Pinpoint the cell where the given text exists, returning its (x, y) midpoint coordinate. 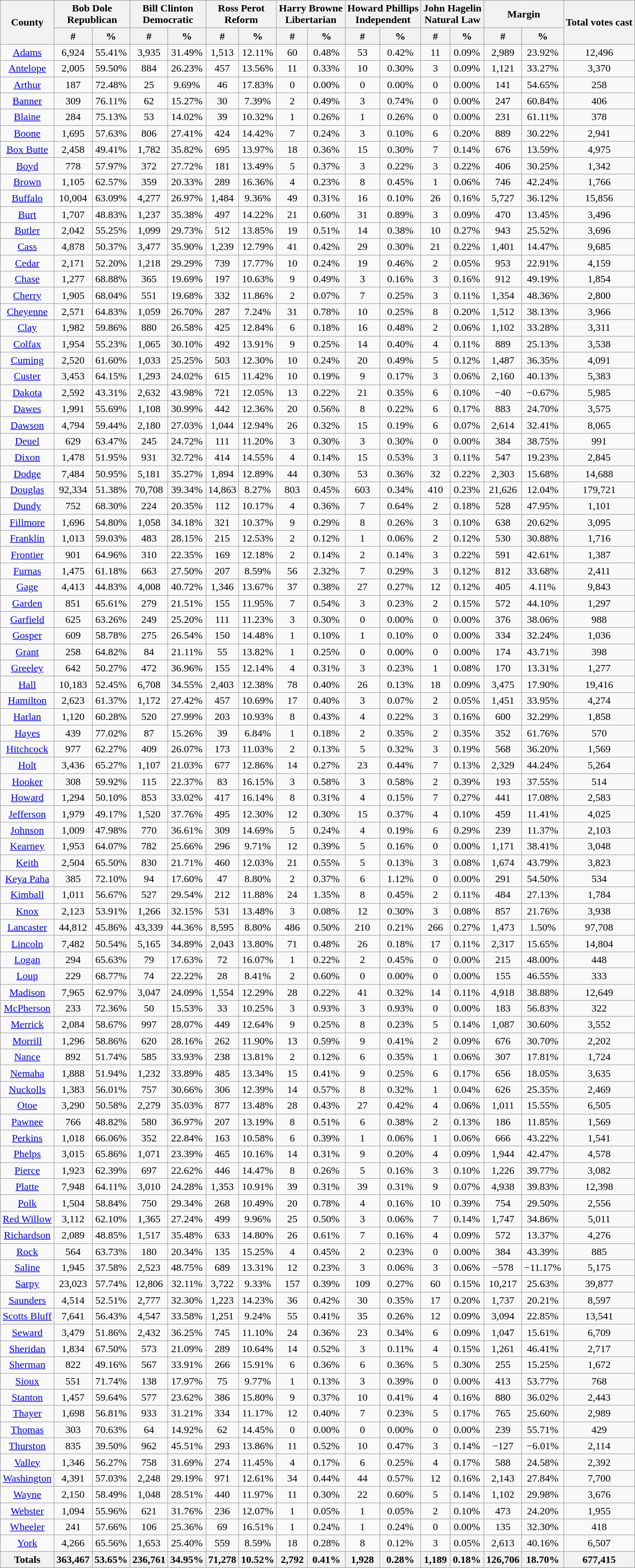
10.32% (257, 117)
9.69% (187, 85)
4,413 (73, 587)
3,094 (503, 1316)
472 (149, 668)
14,863 (222, 490)
Garfield (27, 619)
Nuckolls (27, 1089)
49.19% (543, 279)
883 (503, 409)
59.03% (111, 539)
Keith (27, 863)
4,391 (73, 1478)
1,653 (149, 1543)
62.57% (111, 182)
359 (149, 182)
33.58% (187, 1316)
16.15% (257, 782)
3,290 (73, 1106)
36 (292, 1300)
10.91% (257, 1187)
2,614 (503, 425)
2,469 (599, 1089)
94 (149, 879)
30.60% (543, 1025)
15.53% (187, 1009)
885 (599, 1251)
58.84% (111, 1203)
Pierce (27, 1170)
11.41% (543, 814)
14.92% (187, 1430)
56.81% (111, 1413)
55.71% (543, 1430)
42.24% (543, 182)
851 (73, 603)
Banner (27, 101)
1,707 (73, 214)
25.66% (187, 846)
36.96% (187, 668)
2,432 (149, 1333)
621 (149, 1511)
499 (222, 1219)
2,005 (73, 69)
Thurston (27, 1446)
Hitchcock (27, 749)
Sherman (27, 1365)
1,457 (73, 1397)
241 (73, 1527)
5,727 (503, 198)
962 (149, 1446)
666 (503, 1138)
10.58% (257, 1138)
245 (149, 441)
32.41% (543, 425)
181 (222, 166)
0.64% (400, 506)
50 (149, 1009)
Dixon (27, 457)
12.64% (257, 1025)
8.27% (257, 490)
1,674 (503, 863)
5,985 (599, 393)
1,099 (149, 231)
0.61% (326, 1235)
57.74% (111, 1284)
Burt (27, 214)
54.65% (543, 85)
Lincoln (27, 943)
0.56% (326, 409)
71 (292, 943)
0.59% (326, 1041)
1,058 (149, 522)
238 (222, 1057)
32.72% (187, 457)
1,296 (73, 1041)
13.37% (543, 1235)
1,953 (73, 846)
14,804 (599, 943)
Hayes (27, 733)
4,159 (599, 263)
39.83% (543, 1187)
Thayer (27, 1413)
187 (73, 85)
4,878 (73, 247)
1,698 (73, 1413)
49.41% (111, 149)
2,520 (73, 360)
Blaine (27, 117)
2,150 (73, 1494)
48.00% (543, 960)
3,966 (599, 312)
51.86% (111, 1333)
2,089 (73, 1235)
54.80% (111, 522)
Clay (27, 328)
25.60% (543, 1413)
29.29% (187, 263)
8,597 (599, 1300)
40.13% (543, 376)
15.65% (543, 943)
30.66% (187, 1089)
43.98% (187, 393)
27.50% (187, 571)
33.89% (187, 1073)
739 (222, 263)
26.07% (187, 749)
12.84% (257, 328)
2,303 (503, 474)
30.88% (543, 539)
Chase (27, 279)
372 (149, 166)
210 (362, 927)
385 (73, 879)
30.22% (543, 133)
15,856 (599, 198)
22.37% (187, 782)
29 (362, 247)
1,189 (435, 1559)
22.84% (187, 1138)
Seward (27, 1333)
26.23% (187, 69)
30.10% (187, 344)
39.50% (111, 1446)
22.35% (187, 555)
12.11% (257, 52)
441 (503, 798)
2,403 (222, 684)
22.22% (187, 976)
21.51% (187, 603)
585 (149, 1057)
27.03% (187, 425)
87 (149, 733)
53.77% (543, 1381)
10.93% (257, 717)
3,048 (599, 846)
1,065 (149, 344)
1,834 (73, 1349)
61.37% (111, 700)
57.97% (111, 166)
29.19% (187, 1478)
106 (149, 1527)
44,812 (73, 927)
14.48% (257, 636)
63.26% (111, 619)
17.63% (187, 960)
Webster (27, 1511)
13.49% (257, 166)
13.97% (257, 149)
4,938 (503, 1187)
72.48% (111, 85)
9,685 (599, 247)
527 (149, 895)
27.13% (543, 895)
9.77% (257, 1381)
13.45% (543, 214)
1,223 (222, 1300)
19.68% (187, 295)
620 (149, 1041)
568 (503, 749)
2,623 (73, 700)
757 (149, 1089)
109 (362, 1284)
274 (222, 1462)
1,944 (503, 1154)
3,010 (149, 1187)
884 (149, 69)
1,365 (149, 1219)
9.36% (257, 198)
16.07% (257, 960)
9.96% (257, 1219)
170 (503, 668)
−578 (503, 1268)
803 (292, 490)
2,160 (503, 376)
1,954 (73, 344)
3,575 (599, 409)
484 (503, 895)
1,044 (222, 425)
−40 (503, 393)
29.73% (187, 231)
58.49% (111, 1494)
262 (222, 1041)
27.41% (187, 133)
Red Willow (27, 1219)
74 (149, 976)
18.70% (543, 1559)
68.30% (111, 506)
10,217 (503, 1284)
10.64% (257, 1349)
12,496 (599, 52)
Phelps (27, 1154)
Cuming (27, 360)
770 (149, 830)
279 (149, 603)
26.54% (187, 636)
3,475 (503, 684)
32.15% (187, 911)
Holt (27, 765)
49.17% (111, 814)
17.83% (257, 85)
50.27% (111, 668)
547 (503, 457)
Box Butte (27, 149)
56.67% (111, 895)
1,905 (73, 295)
3,696 (599, 231)
39,877 (599, 1284)
14.42% (257, 133)
26.97% (187, 198)
Cherry (27, 295)
1,696 (73, 522)
23.39% (187, 1154)
61.76% (543, 733)
1,517 (149, 1235)
Hall (27, 684)
Otoe (27, 1106)
10.49% (257, 1203)
32.24% (543, 636)
Madison (27, 992)
695 (222, 149)
2,845 (599, 457)
50.95% (111, 474)
1,232 (149, 1073)
768 (599, 1381)
1,695 (73, 133)
10,183 (73, 684)
677 (222, 765)
3,938 (599, 911)
Polk (27, 1203)
1,293 (149, 376)
6,924 (73, 52)
414 (222, 457)
13.80% (257, 943)
12.29% (257, 992)
Total votes cast (599, 22)
28.51% (187, 1494)
64.07% (111, 846)
459 (503, 814)
2,777 (149, 1300)
1,297 (599, 603)
1,504 (73, 1203)
Furnas (27, 571)
448 (599, 960)
12.05% (257, 393)
Howard (27, 798)
Arthur (27, 85)
70,708 (149, 490)
439 (73, 733)
931 (149, 457)
3,635 (599, 1073)
284 (73, 117)
4,547 (149, 1316)
2,084 (73, 1025)
1,784 (599, 895)
1,120 (73, 717)
57.66% (111, 1527)
4,276 (599, 1235)
45.51% (187, 1446)
36.61% (187, 830)
32 (435, 474)
15.26% (187, 733)
0.54% (326, 603)
1,294 (73, 798)
3,823 (599, 863)
229 (73, 976)
765 (503, 1413)
822 (73, 1365)
Custer (27, 376)
67.50% (111, 1349)
534 (599, 879)
Dundy (27, 506)
Margin (524, 14)
332 (222, 295)
25.25% (187, 360)
1,737 (503, 1300)
249 (149, 619)
45.86% (111, 927)
14.45% (257, 1430)
−127 (503, 1446)
60.84% (543, 101)
1,121 (503, 69)
68.77% (111, 976)
14.22% (257, 214)
15.27% (187, 101)
Deuel (27, 441)
470 (503, 214)
580 (149, 1122)
363,467 (73, 1559)
4,975 (599, 149)
0.53% (400, 457)
Boone (27, 133)
44.24% (543, 765)
Scotts Bluff (27, 1316)
656 (503, 1073)
31.76% (187, 1511)
10,004 (73, 198)
27.72% (187, 166)
55.96% (111, 1511)
Douglas (27, 490)
59.64% (111, 1397)
34.95% (187, 1559)
9.24% (257, 1316)
1,226 (503, 1170)
410 (435, 490)
5,181 (149, 474)
Dawes (27, 409)
333 (599, 976)
398 (599, 652)
38.41% (543, 846)
18.05% (543, 1073)
933 (149, 1413)
296 (222, 846)
Sarpy (27, 1284)
33.02% (187, 798)
33.91% (187, 1365)
25.35% (543, 1089)
Morrill (27, 1041)
56.83% (543, 1009)
Knox (27, 911)
24.09% (187, 992)
53.91% (111, 911)
615 (222, 376)
193 (503, 782)
2,123 (73, 911)
559 (222, 1543)
485 (222, 1073)
440 (222, 1494)
3,496 (599, 214)
13.86% (257, 1446)
1,048 (149, 1494)
2,411 (599, 571)
51.95% (111, 457)
9,843 (599, 587)
0.04% (467, 1089)
Johnson (27, 830)
50.54% (111, 943)
57.03% (111, 1478)
12.04% (543, 490)
26.58% (187, 328)
752 (73, 506)
1,353 (222, 1187)
11.97% (257, 1494)
55.41% (111, 52)
Rock (27, 1251)
59.44% (111, 425)
157 (292, 1284)
Kimball (27, 895)
Merrick (27, 1025)
22.85% (543, 1316)
224 (149, 506)
28.07% (187, 1025)
64 (149, 1430)
15.55% (543, 1106)
12.14% (257, 668)
1,101 (599, 506)
Butler (27, 231)
20.21% (543, 1300)
11.10% (257, 1333)
36.02% (543, 1397)
417 (222, 798)
806 (149, 133)
197 (222, 279)
180 (149, 1251)
63.47% (111, 441)
34.18% (187, 522)
2,583 (599, 798)
38.75% (543, 441)
51.38% (111, 490)
48.36% (543, 295)
1,478 (73, 457)
4,578 (599, 1154)
49 (292, 198)
64.15% (111, 376)
1,018 (73, 1138)
721 (222, 393)
21.11% (187, 652)
Fillmore (27, 522)
14.80% (257, 1235)
40.16% (543, 1543)
3,676 (599, 1494)
591 (503, 555)
52.20% (111, 263)
473 (503, 1511)
72 (222, 960)
68.88% (111, 279)
31.69% (187, 1462)
943 (503, 231)
4,091 (599, 360)
306 (222, 1089)
626 (503, 1089)
68.04% (111, 295)
1,475 (73, 571)
465 (222, 1154)
69 (222, 1527)
23.62% (187, 1397)
19,416 (599, 684)
2,592 (73, 393)
1,513 (222, 52)
413 (503, 1381)
62.10% (111, 1219)
Nance (27, 1057)
1,172 (149, 700)
36.97% (187, 1122)
53.65% (111, 1559)
−0.67% (543, 393)
43.31% (111, 393)
Howard PhillipsIndependent (383, 14)
12.79% (257, 247)
13.19% (257, 1122)
179,721 (599, 490)
5,175 (599, 1268)
11.85% (543, 1122)
3,477 (149, 247)
3,311 (599, 328)
43.79% (543, 863)
138 (149, 1381)
497 (222, 214)
212 (222, 895)
Franklin (27, 539)
418 (599, 1527)
163 (222, 1138)
520 (149, 717)
51.74% (111, 1057)
13.34% (257, 1073)
4,008 (149, 587)
13.81% (257, 1057)
Ross PerotReform (241, 14)
183 (503, 1009)
1.35% (326, 895)
Dakota (27, 393)
11.23% (257, 619)
0.55% (326, 863)
Garden (27, 603)
29.54% (187, 895)
173 (222, 749)
26.70% (187, 312)
570 (599, 733)
Saline (27, 1268)
1.50% (543, 927)
York (27, 1543)
64.82% (111, 652)
32.11% (187, 1284)
17.97% (187, 1381)
766 (73, 1122)
971 (222, 1478)
2,180 (149, 425)
47 (222, 879)
1,672 (599, 1365)
Valley (27, 1462)
70.63% (111, 1430)
65.61% (111, 603)
8,595 (222, 927)
56.27% (111, 1462)
1,982 (73, 328)
3,015 (73, 1154)
745 (222, 1333)
65.56% (111, 1543)
409 (149, 749)
3,552 (599, 1025)
23.92% (543, 52)
7,700 (599, 1478)
51.94% (111, 1073)
58.67% (111, 1025)
6,507 (599, 1543)
625 (73, 619)
12,649 (599, 992)
2,556 (599, 1203)
1,171 (503, 846)
1,724 (599, 1057)
3,095 (599, 522)
20.35% (187, 506)
1,009 (73, 830)
59.92% (111, 782)
Kearney (27, 846)
13,541 (599, 1316)
50.37% (111, 247)
25.52% (543, 231)
Loup (27, 976)
Harlan (27, 717)
21,626 (503, 490)
303 (73, 1430)
10.69% (257, 700)
988 (599, 619)
−11.17% (543, 1268)
33.28% (543, 328)
514 (599, 782)
255 (503, 1365)
24.28% (187, 1187)
1,541 (599, 1138)
7,948 (73, 1187)
Dodge (27, 474)
37.58% (111, 1268)
0.47% (400, 1446)
15.80% (257, 1397)
23,023 (73, 1284)
57.63% (111, 133)
1,858 (599, 717)
25.13% (543, 344)
567 (149, 1365)
310 (149, 555)
4,277 (149, 198)
11.45% (257, 1462)
McPherson (27, 1009)
2,114 (599, 1446)
6.84% (257, 733)
531 (222, 911)
5,165 (149, 943)
44.36% (187, 927)
588 (503, 1462)
1,955 (599, 1511)
1,928 (362, 1559)
1,894 (222, 474)
2,279 (149, 1106)
405 (503, 587)
0.21% (400, 927)
10.63% (257, 279)
892 (73, 1057)
60.28% (111, 717)
71.74% (111, 1381)
42.61% (543, 555)
953 (503, 263)
1,218 (149, 263)
25.63% (543, 1284)
64.83% (111, 312)
64.96% (111, 555)
49.16% (111, 1365)
14.23% (257, 1300)
7,484 (73, 474)
12.86% (257, 765)
14,688 (599, 474)
13.85% (257, 231)
991 (599, 441)
2,458 (73, 149)
33.68% (543, 571)
44.83% (111, 587)
33.95% (543, 700)
2,248 (149, 1478)
36.12% (543, 198)
Hamilton (27, 700)
8,065 (599, 425)
11.95% (257, 603)
977 (73, 749)
150 (222, 636)
13.91% (257, 344)
15.91% (257, 1365)
112 (222, 506)
36.35% (543, 360)
2,443 (599, 1397)
642 (73, 668)
79 (149, 960)
50.58% (111, 1106)
27.84% (543, 1478)
203 (222, 717)
13.82% (257, 652)
34.55% (187, 684)
2,523 (149, 1268)
Bill ClintonDemocratic (168, 14)
48.83% (111, 214)
697 (149, 1170)
44.10% (543, 603)
9.33% (257, 1284)
11.03% (257, 749)
43,339 (149, 927)
12.39% (257, 1089)
1,747 (503, 1219)
21.71% (187, 863)
512 (222, 231)
8.41% (257, 976)
14.02% (187, 117)
4,794 (73, 425)
25.40% (187, 1543)
2.32% (326, 571)
1,071 (149, 1154)
11.20% (257, 441)
287 (222, 312)
59.50% (111, 69)
33.93% (187, 1057)
236 (222, 1511)
12,398 (599, 1187)
48.82% (111, 1122)
294 (73, 960)
6,708 (149, 684)
1,484 (222, 198)
Brown (27, 182)
John HagelinNatural Law (452, 14)
17.08% (543, 798)
31.21% (187, 1413)
37.76% (187, 814)
746 (503, 182)
3,112 (73, 1219)
1,237 (149, 214)
65.50% (111, 863)
35.03% (187, 1106)
835 (73, 1446)
7,965 (73, 992)
1,979 (73, 814)
812 (503, 571)
530 (503, 539)
629 (73, 441)
61.11% (543, 117)
3,082 (599, 1170)
30.25% (543, 166)
29.98% (543, 1494)
Dawson (27, 425)
2,042 (73, 231)
3,935 (149, 52)
63.09% (111, 198)
10.37% (257, 522)
Boyd (27, 166)
758 (149, 1462)
1,716 (599, 539)
42.47% (543, 1154)
5,011 (599, 1219)
11.88% (257, 895)
35.90% (187, 247)
233 (73, 1009)
11.86% (257, 295)
291 (503, 879)
Platte (27, 1187)
492 (222, 344)
1,047 (503, 1333)
11.90% (257, 1041)
2,329 (503, 765)
38.06% (543, 619)
47.95% (543, 506)
1,107 (149, 765)
61.18% (111, 571)
442 (222, 409)
38.13% (543, 312)
0.89% (400, 214)
21.03% (187, 765)
4,266 (73, 1543)
24.58% (543, 1462)
1,342 (599, 166)
17.60% (187, 879)
58.86% (111, 1041)
28.15% (187, 539)
0.46% (400, 263)
Logan (27, 960)
24.70% (543, 409)
31.49% (187, 52)
Gage (27, 587)
12,806 (149, 1284)
29.34% (187, 1203)
35.48% (187, 1235)
Thomas (27, 1430)
12.53% (257, 539)
1,354 (503, 295)
0.74% (400, 101)
486 (292, 927)
35.38% (187, 214)
43.39% (543, 1251)
50.10% (111, 798)
4.11% (543, 587)
1,923 (73, 1170)
40.72% (187, 587)
21.09% (187, 1349)
857 (503, 911)
912 (503, 279)
30.70% (543, 1041)
12.89% (257, 474)
33.27% (543, 69)
12.07% (257, 1511)
2,317 (503, 943)
Stanton (27, 1397)
1,888 (73, 1073)
2,571 (73, 312)
577 (149, 1397)
78 (292, 684)
1,033 (149, 360)
12.36% (257, 409)
308 (73, 782)
1,013 (73, 539)
Gosper (27, 636)
1,473 (503, 927)
633 (222, 1235)
10.16% (257, 1154)
County (27, 22)
782 (149, 846)
853 (149, 798)
29.50% (543, 1203)
Jefferson (27, 814)
677,415 (599, 1559)
1,387 (599, 555)
115 (149, 782)
5,383 (599, 376)
1,487 (503, 360)
Nemaha (27, 1073)
20.34% (187, 1251)
1,554 (222, 992)
2,613 (503, 1543)
27.99% (187, 717)
3,047 (149, 992)
46 (222, 85)
75 (222, 1381)
11.37% (543, 830)
7,641 (73, 1316)
56.01% (111, 1089)
37 (292, 587)
62.27% (111, 749)
997 (149, 1025)
236,761 (149, 1559)
Harry BrowneLibertarian (311, 14)
5,264 (599, 765)
61.60% (111, 360)
19.69% (187, 279)
247 (503, 101)
446 (222, 1170)
37.55% (543, 782)
2,202 (599, 1041)
10.25% (257, 1009)
52.45% (111, 684)
55.23% (111, 344)
126,706 (503, 1559)
3,436 (73, 765)
2,171 (73, 263)
75.13% (111, 117)
Antelope (27, 69)
47.98% (111, 830)
2,941 (599, 133)
376 (503, 619)
11.42% (257, 376)
1,087 (503, 1025)
449 (222, 1025)
603 (362, 490)
12.94% (257, 425)
2,632 (149, 393)
2,504 (73, 863)
169 (222, 555)
14.69% (257, 830)
33 (222, 1009)
Pawnee (27, 1122)
64.11% (111, 1187)
22 (362, 1494)
386 (222, 1397)
22.62% (187, 1170)
4,918 (503, 992)
2,792 (292, 1559)
1,251 (222, 1316)
32.29% (543, 717)
307 (503, 1057)
186 (503, 1122)
293 (222, 1446)
663 (149, 571)
34 (292, 1478)
1,766 (599, 182)
425 (222, 328)
1.12% (400, 879)
1,108 (149, 409)
10.52% (257, 1559)
2,043 (222, 943)
1,782 (149, 149)
17.81% (543, 1057)
4,025 (599, 814)
4,514 (73, 1300)
Richardson (27, 1235)
83 (222, 782)
13.56% (257, 69)
76.11% (111, 101)
15.68% (543, 474)
14.55% (257, 457)
Cass (27, 247)
30.99% (187, 409)
378 (599, 117)
Buffalo (27, 198)
901 (73, 555)
Totals (27, 1559)
174 (503, 652)
43.71% (543, 652)
12.18% (257, 555)
24.20% (543, 1511)
754 (503, 1203)
17.90% (543, 684)
1,401 (503, 247)
39.77% (543, 1170)
2,392 (599, 1462)
1,036 (599, 636)
10.17% (257, 506)
56 (292, 571)
24.02% (187, 376)
460 (222, 863)
39.34% (187, 490)
28.16% (187, 1041)
25.36% (187, 1527)
1,451 (503, 700)
1,854 (599, 279)
1,105 (73, 182)
48.85% (111, 1235)
Wheeler (27, 1527)
778 (73, 166)
1,383 (73, 1089)
58.78% (111, 636)
97,708 (599, 927)
63.73% (111, 1251)
Keya Paha (27, 879)
3,479 (73, 1333)
2,143 (503, 1478)
36.25% (187, 1333)
54.50% (543, 879)
65.86% (111, 1154)
20.62% (543, 522)
11.17% (257, 1413)
7,482 (73, 943)
877 (222, 1106)
13.59% (543, 149)
71,278 (222, 1559)
35.82% (187, 149)
12.03% (257, 863)
3,370 (599, 69)
6,505 (599, 1106)
Adams (27, 52)
Hooker (27, 782)
638 (503, 522)
92,334 (73, 490)
564 (73, 1251)
38.88% (543, 992)
1,991 (73, 409)
1,945 (73, 1268)
2,800 (599, 295)
365 (149, 279)
2,717 (599, 1349)
72.10% (111, 879)
21.76% (543, 911)
322 (599, 1009)
Cheyenne (27, 312)
62.97% (111, 992)
55.69% (111, 409)
573 (149, 1349)
6,709 (599, 1333)
Perkins (27, 1138)
62.39% (111, 1170)
36.20% (543, 749)
55.25% (111, 231)
13.67% (257, 587)
1,239 (222, 247)
Washington (27, 1478)
24.72% (187, 441)
34.86% (543, 1219)
483 (149, 539)
12.61% (257, 1478)
12.38% (257, 684)
Grant (27, 652)
77.02% (111, 733)
20.33% (187, 182)
52.51% (111, 1300)
Bob DoleRepublican (92, 14)
Cedar (27, 263)
7.24% (257, 312)
3,453 (73, 376)
25.20% (187, 619)
275 (149, 636)
84 (149, 652)
4,274 (599, 700)
Colfax (27, 344)
528 (503, 506)
750 (149, 1203)
1,059 (149, 312)
830 (149, 863)
Sheridan (27, 1349)
16.14% (257, 798)
689 (222, 1268)
43.22% (543, 1138)
22.91% (543, 263)
35.27% (187, 474)
Sioux (27, 1381)
19.23% (543, 457)
495 (222, 814)
1,512 (503, 312)
9.71% (257, 846)
2,103 (599, 830)
1,266 (149, 911)
65.63% (111, 960)
3,538 (599, 344)
600 (503, 717)
Saunders (27, 1300)
321 (222, 522)
1,261 (503, 1349)
424 (222, 133)
66.06% (111, 1138)
3,722 (222, 1284)
7.39% (257, 101)
−6.01% (543, 1446)
429 (599, 1430)
35 (362, 1316)
Lancaster (27, 927)
27.42% (187, 700)
0.33% (326, 69)
231 (503, 117)
609 (73, 636)
59.86% (111, 328)
72.36% (111, 1009)
141 (503, 85)
56.43% (111, 1316)
34.89% (187, 943)
46.41% (543, 1349)
Frontier (27, 555)
268 (222, 1203)
46.55% (543, 976)
503 (222, 360)
16.36% (257, 182)
27.24% (187, 1219)
65.27% (111, 765)
1,520 (149, 814)
48.75% (187, 1268)
17.77% (257, 263)
15.61% (543, 1333)
16.51% (257, 1527)
1,094 (73, 1511)
Wayne (27, 1494)
Greeley (27, 668)
